Output the (x, y) coordinate of the center of the cell containing the given text.  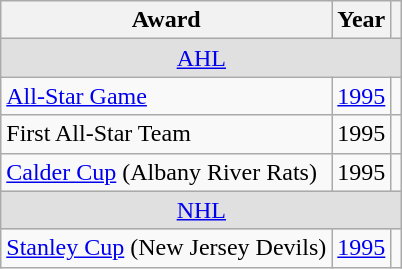
All-Star Game (166, 96)
NHL (202, 210)
AHL (202, 58)
Award (166, 20)
Calder Cup (Albany River Rats) (166, 172)
Year (362, 20)
First All-Star Team (166, 134)
Stanley Cup (New Jersey Devils) (166, 248)
